Scan for the cell matching the given text and deliver its [x, y] coordinate at center. 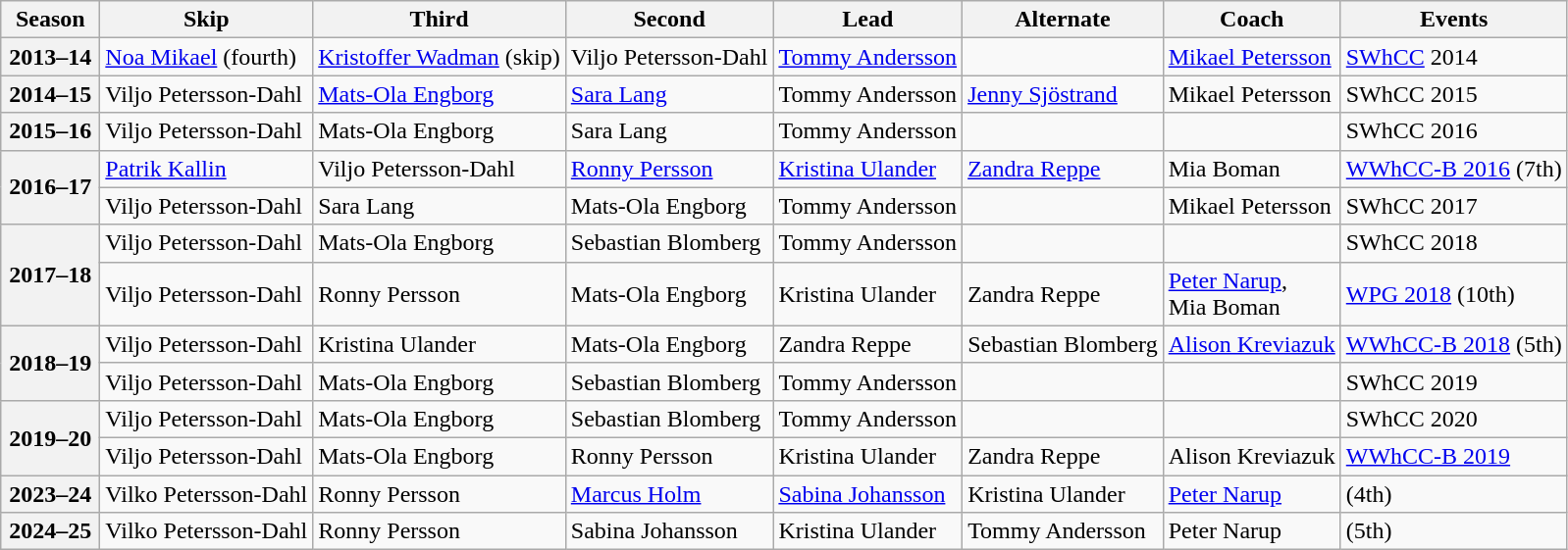
SWhCC 2018 [1454, 243]
(4th) [1454, 493]
2013–14 [51, 57]
SWhCC 2019 [1454, 381]
SWhCC 2016 [1454, 131]
2024–25 [51, 531]
2017–18 [51, 275]
Coach [1252, 20]
(5th) [1454, 531]
SWhCC 2014 [1454, 57]
Events [1454, 20]
Skip [206, 20]
Jenny Sjöstrand [1064, 94]
Third [440, 20]
SWhCC 2015 [1454, 94]
Second [669, 20]
WWhCC-B 2016 (7th) [1454, 169]
Mia Boman [1252, 169]
2023–24 [51, 493]
Patrik Kallin [206, 169]
Noa Mikael (fourth) [206, 57]
SWhCC 2020 [1454, 419]
2019–20 [51, 437]
SWhCC 2017 [1454, 206]
2015–16 [51, 131]
Marcus Holm [669, 493]
2018–19 [51, 363]
2014–15 [51, 94]
Alternate [1064, 20]
Kristoffer Wadman (skip) [440, 57]
WPG 2018 (10th) [1454, 294]
WWhCC-B 2018 (5th) [1454, 344]
2016–17 [51, 187]
Peter Narup,Mia Boman [1252, 294]
WWhCC-B 2019 [1454, 456]
Lead [867, 20]
Season [51, 20]
